Identify which cell holds the provided text, then report its (x, y) central coordinate. 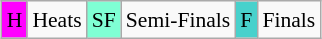
Semi-Finals (178, 20)
F (246, 20)
Finals (288, 20)
H (15, 20)
Heats (56, 20)
SF (104, 20)
